Return the (X, Y) coordinate for the center point of the cell that contains the specified text.  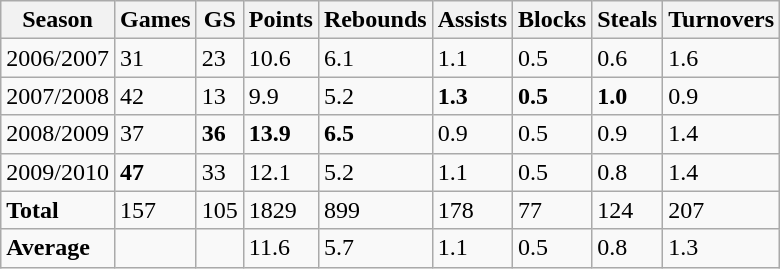
31 (155, 58)
0.6 (628, 58)
207 (722, 210)
2009/2010 (58, 172)
GS (220, 20)
178 (472, 210)
23 (220, 58)
13.9 (280, 134)
5.7 (375, 248)
42 (155, 96)
Games (155, 20)
12.1 (280, 172)
Assists (472, 20)
6.5 (375, 134)
Points (280, 20)
124 (628, 210)
2008/2009 (58, 134)
1.0 (628, 96)
157 (155, 210)
Steals (628, 20)
Blocks (552, 20)
Turnovers (722, 20)
2006/2007 (58, 58)
13 (220, 96)
37 (155, 134)
1.6 (722, 58)
10.6 (280, 58)
899 (375, 210)
47 (155, 172)
11.6 (280, 248)
6.1 (375, 58)
Season (58, 20)
1829 (280, 210)
2007/2008 (58, 96)
Total (58, 210)
105 (220, 210)
9.9 (280, 96)
Rebounds (375, 20)
77 (552, 210)
36 (220, 134)
33 (220, 172)
Average (58, 248)
